Provide the (x, y) coordinate of the cell's center where the given text is located.  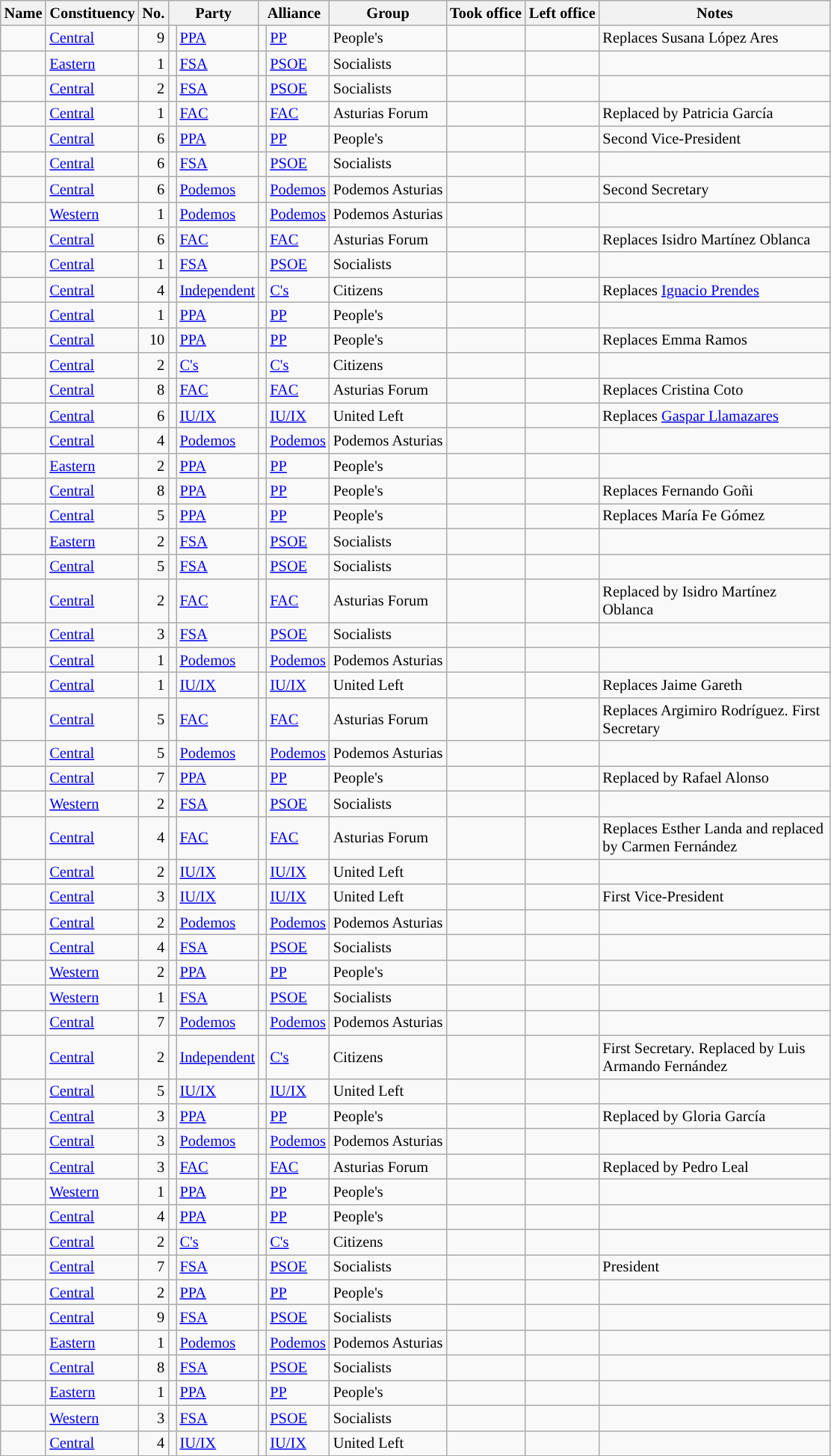
Second Vice-President (715, 139)
Replaced by Rafael Alonso (715, 778)
Name (24, 13)
Replaces Ignacio Prendes (715, 290)
Replaces María Fe Gómez (715, 516)
Replaced by Patricia García (715, 114)
Replaces Cristina Coto (715, 390)
President (715, 1267)
Group (388, 13)
Replaces Fernando Goñi (715, 491)
Replaced by Isidro Martínez Oblanca (715, 600)
First Vice-President (715, 897)
Replaced by Gloria García (715, 1116)
Notes (715, 13)
Replaces Jaime Gareth (715, 685)
Took office (486, 13)
Replaces Argimiro Rodríguez. First Secretary (715, 719)
Replaces Gaspar Llamazares (715, 416)
Second Secretary (715, 189)
First Secretary. Replaced by Luis Armando Fernández (715, 1057)
Replaces Emma Ramos (715, 340)
Left office (562, 13)
Replaces Susana López Ares (715, 38)
Party (214, 13)
Alliance (294, 13)
10 (153, 340)
Constituency (92, 13)
Replaces Esther Landa and replaced by Carmen Fernández (715, 838)
No. (153, 13)
Replaced by Pedro Leal (715, 1167)
Replaces Isidro Martínez Oblanca (715, 239)
